Provide the (x, y) coordinate of the cell's center where the given text is located.  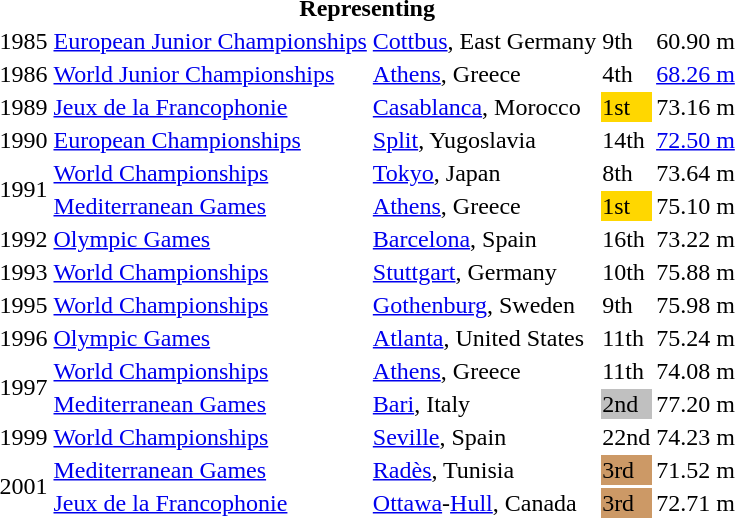
Atlanta, United States (484, 338)
4th (626, 74)
Cottbus, East Germany (484, 41)
World Junior Championships (210, 74)
Stuttgart, Germany (484, 272)
Seville, Spain (484, 437)
8th (626, 173)
Bari, Italy (484, 404)
Ottawa-Hull, Canada (484, 503)
European Championships (210, 140)
Radès, Tunisia (484, 470)
14th (626, 140)
Barcelona, Spain (484, 239)
Tokyo, Japan (484, 173)
16th (626, 239)
Casablanca, Morocco (484, 107)
22nd (626, 437)
2nd (626, 404)
10th (626, 272)
Gothenburg, Sweden (484, 305)
European Junior Championships (210, 41)
Split, Yugoslavia (484, 140)
